Output the [X, Y] coordinate of the center of the cell containing the given text.  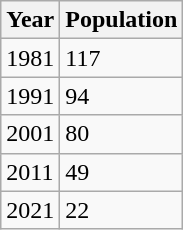
94 [122, 96]
117 [122, 58]
2001 [30, 134]
Year [30, 20]
22 [122, 210]
1991 [30, 96]
1981 [30, 58]
2011 [30, 172]
Population [122, 20]
2021 [30, 210]
80 [122, 134]
49 [122, 172]
